From the cell containing the given text, extract its center point as [x, y] coordinate. 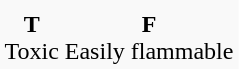
FEasily flammable [149, 38]
TToxic [32, 38]
